Detect which cell encompasses the target text, then output its (x, y) center coordinate. 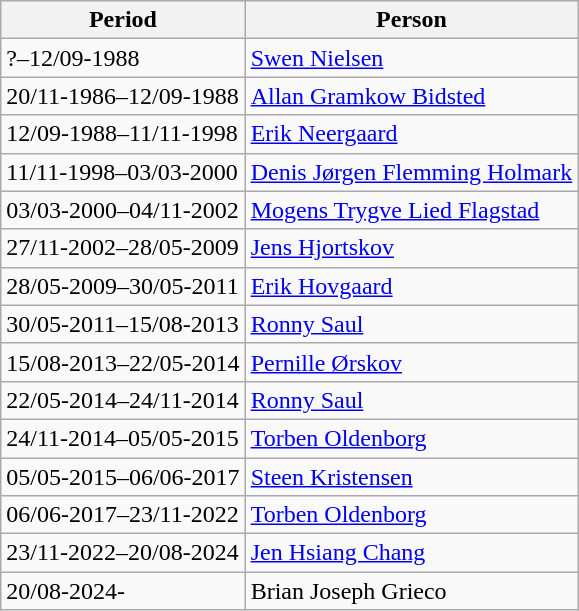
03/03-2000–04/11-2002 (123, 210)
20/11-1986–12/09-1988 (123, 96)
15/08-2013–22/05-2014 (123, 362)
Swen Nielsen (412, 58)
Period (123, 20)
Denis Jørgen Flemming Holmark (412, 172)
12/09-1988–11/11-1998 (123, 134)
Erik Neergaard (412, 134)
11/11-1998–03/03-2000 (123, 172)
Jen Hsiang Chang (412, 553)
20/08-2024- (123, 591)
Person (412, 20)
22/05-2014–24/11-2014 (123, 400)
Allan Gramkow Bidsted (412, 96)
Mogens Trygve Lied Flagstad (412, 210)
23/11-2022–20/08-2024 (123, 553)
06/06-2017–23/11-2022 (123, 515)
27/11-2002–28/05-2009 (123, 248)
30/05-2011–15/08-2013 (123, 324)
Pernille Ørskov (412, 362)
Steen Kristensen (412, 477)
28/05-2009–30/05-2011 (123, 286)
Erik Hovgaard (412, 286)
Jens Hjortskov (412, 248)
24/11-2014–05/05-2015 (123, 438)
Brian Joseph Grieco (412, 591)
?–12/09-1988 (123, 58)
05/05-2015–06/06-2017 (123, 477)
